Provide the (x, y) coordinate of the cell's center where the given text is located.  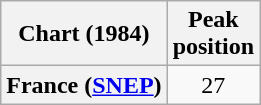
France (SNEP) (84, 85)
Peakposition (213, 34)
27 (213, 85)
Chart (1984) (84, 34)
